Capture the cell that displays the provided text and extract its [x, y] central coordinate. 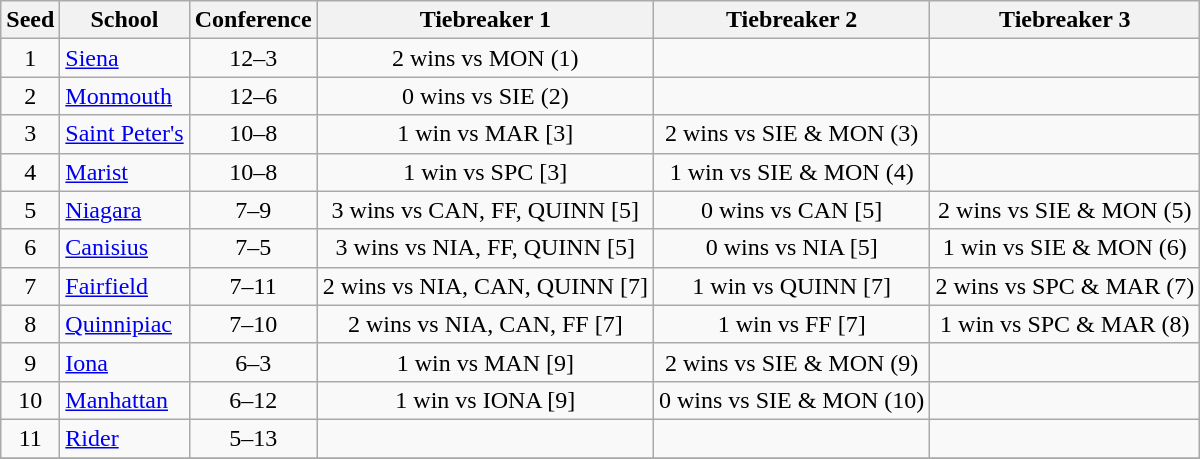
Tiebreaker 3 [1065, 20]
2 wins vs NIA, CAN, FF [7] [485, 324]
7 [30, 286]
1 win vs MAN [9] [485, 362]
2 wins vs NIA, CAN, QUINN [7] [485, 286]
3 wins vs CAN, FF, QUINN [5] [485, 210]
7–10 [253, 324]
2 wins vs MON (1) [485, 58]
1 win vs SPC [3] [485, 172]
1 win vs MAR [3] [485, 134]
0 wins vs CAN [5] [791, 210]
2 wins vs SIE & MON (9) [791, 362]
1 win vs QUINN [7] [791, 286]
Fairfield [124, 286]
Tiebreaker 2 [791, 20]
1 win vs SPC & MAR (8) [1065, 324]
2 wins vs SIE & MON (3) [791, 134]
1 [30, 58]
Quinnipiac [124, 324]
6–3 [253, 362]
Saint Peter's [124, 134]
2 [30, 96]
2 wins vs SPC & MAR (7) [1065, 286]
11 [30, 438]
3 [30, 134]
Seed [30, 20]
Canisius [124, 248]
5 [30, 210]
1 win vs FF [7] [791, 324]
2 wins vs SIE & MON (5) [1065, 210]
10 [30, 400]
0 wins vs NIA [5] [791, 248]
4 [30, 172]
1 win vs SIE & MON (6) [1065, 248]
12–3 [253, 58]
6 [30, 248]
1 win vs IONA [9] [485, 400]
0 wins vs SIE (2) [485, 96]
1 win vs SIE & MON (4) [791, 172]
12–6 [253, 96]
Rider [124, 438]
Iona [124, 362]
7–11 [253, 286]
Manhattan [124, 400]
School [124, 20]
5–13 [253, 438]
6–12 [253, 400]
Siena [124, 58]
Monmouth [124, 96]
Conference [253, 20]
7–5 [253, 248]
9 [30, 362]
Marist [124, 172]
Tiebreaker 1 [485, 20]
Niagara [124, 210]
8 [30, 324]
0 wins vs SIE & MON (10) [791, 400]
3 wins vs NIA, FF, QUINN [5] [485, 248]
7–9 [253, 210]
